Detect which cell encompasses the target text, then output its [x, y] center coordinate. 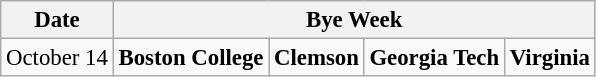
Boston College [191, 58]
October 14 [57, 58]
Date [57, 20]
Clemson [316, 58]
Georgia Tech [434, 58]
Bye Week [354, 20]
Virginia [550, 58]
